Scan for the cell matching the given text and deliver its [X, Y] coordinate at center. 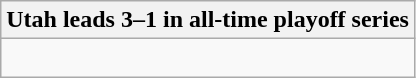
Utah leads 3–1 in all-time playoff series [208, 20]
